Provide the (x, y) coordinate of the cell's center where the given text is located.  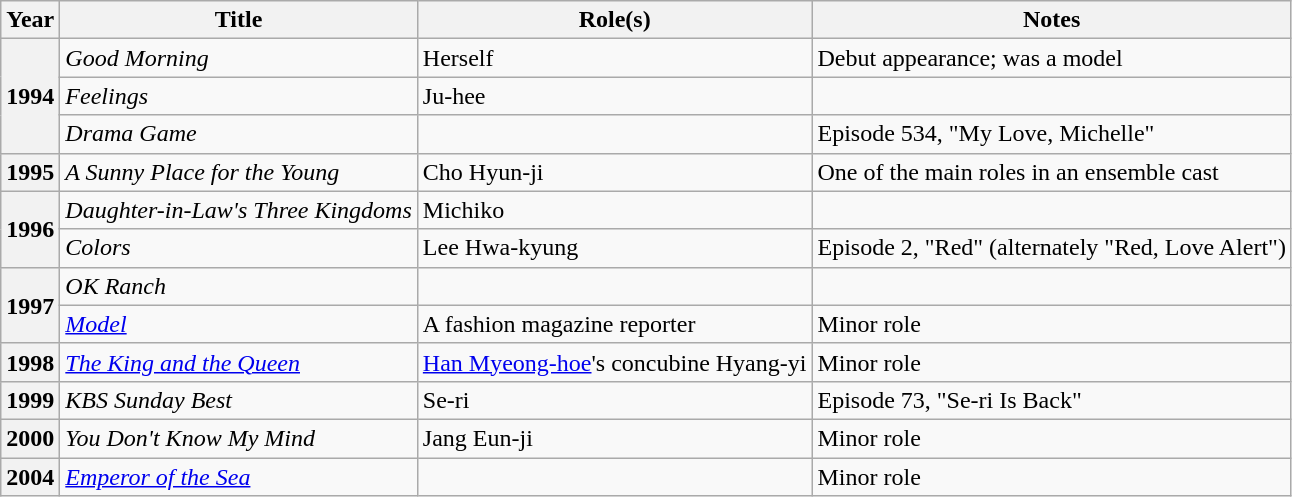
Good Morning (239, 58)
Michiko (614, 210)
Ju-hee (614, 96)
A Sunny Place for the Young (239, 172)
Episode 534, "My Love, Michelle" (1052, 134)
The King and the Queen (239, 362)
Episode 73, "Se-ri Is Back" (1052, 400)
Year (30, 20)
Notes (1052, 20)
One of the main roles in an ensemble cast (1052, 172)
KBS Sunday Best (239, 400)
Role(s) (614, 20)
OK Ranch (239, 286)
Herself (614, 58)
Model (239, 324)
Episode 2, "Red" (alternately "Red, Love Alert") (1052, 248)
Se-ri (614, 400)
1995 (30, 172)
1999 (30, 400)
A fashion magazine reporter (614, 324)
Han Myeong-hoe's concubine Hyang-yi (614, 362)
1996 (30, 229)
Daughter-in-Law's Three Kingdoms (239, 210)
Drama Game (239, 134)
Debut appearance; was a model (1052, 58)
1997 (30, 305)
2000 (30, 438)
Cho Hyun-ji (614, 172)
1998 (30, 362)
Emperor of the Sea (239, 477)
1994 (30, 96)
Colors (239, 248)
Title (239, 20)
Feelings (239, 96)
Lee Hwa-kyung (614, 248)
You Don't Know My Mind (239, 438)
2004 (30, 477)
Jang Eun-ji (614, 438)
